Return the [X, Y] coordinate for the center point of the cell that contains the specified text.  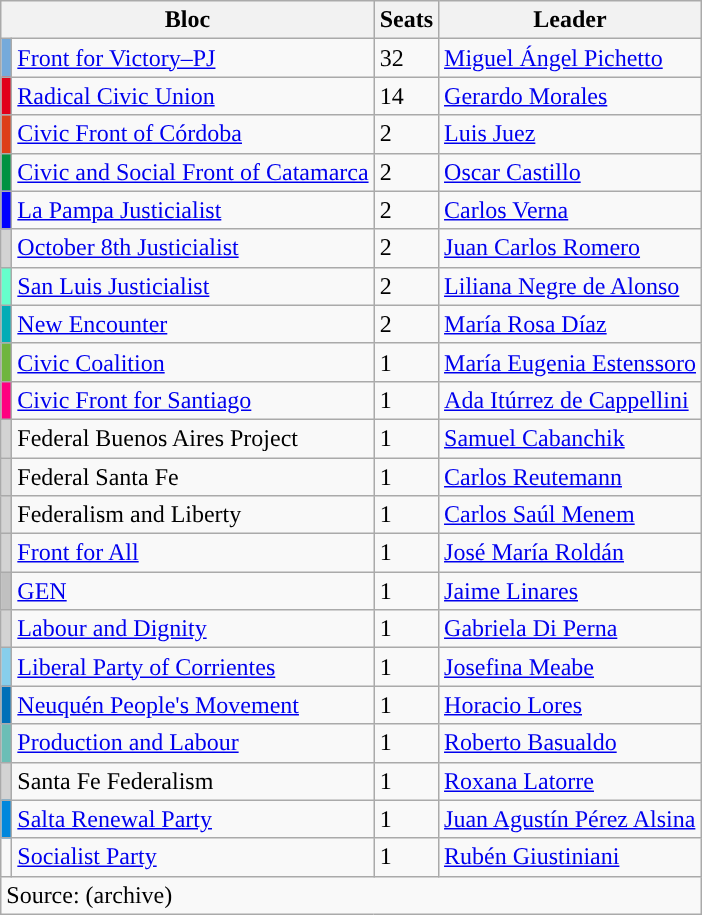
María Eugenia Estenssoro [570, 362]
Civic Front for Santiago [193, 400]
Production and Labour [193, 743]
Socialist Party [193, 857]
La Pampa Justicialist [193, 210]
Ada Itúrrez de Cappellini [570, 400]
Miguel Ángel Pichetto [570, 58]
Labour and Dignity [193, 629]
Civic and Social Front of Catamarca [193, 172]
Federal Buenos Aires Project [193, 438]
Seats [406, 20]
Neuquén People's Movement [193, 705]
Carlos Reutemann [570, 477]
Roxana Latorre [570, 781]
Federal Santa Fe [193, 477]
Luis Juez [570, 134]
Radical Civic Union [193, 96]
Front for All [193, 553]
Jaime Linares [570, 591]
Horacio Lores [570, 705]
Civic Front of Córdoba [193, 134]
Josefina Meabe [570, 667]
María Rosa Díaz [570, 324]
San Luis Justicialist [193, 286]
Samuel Cabanchik [570, 438]
Salta Renewal Party [193, 819]
GEN [193, 591]
32 [406, 58]
Gerardo Morales [570, 96]
Civic Coalition [193, 362]
Front for Victory–PJ [193, 58]
Source: (archive) [352, 895]
Leader [570, 20]
Federalism and Liberty [193, 515]
October 8th Justicialist [193, 248]
Juan Agustín Pérez Alsina [570, 819]
Roberto Basualdo [570, 743]
New Encounter [193, 324]
Juan Carlos Romero [570, 248]
14 [406, 96]
Santa Fe Federalism [193, 781]
José María Roldán [570, 553]
Oscar Castillo [570, 172]
Liliana Negre de Alonso [570, 286]
Carlos Verna [570, 210]
Rubén Giustiniani [570, 857]
Carlos Saúl Menem [570, 515]
Gabriela Di Perna [570, 629]
Bloc [188, 20]
Liberal Party of Corrientes [193, 667]
